Detect which cell encompasses the target text, then output its [X, Y] center coordinate. 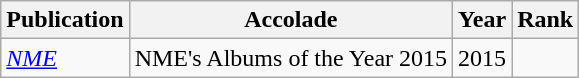
2015 [482, 58]
NME's Albums of the Year 2015 [290, 58]
Year [482, 20]
NME [65, 58]
Publication [65, 20]
Rank [546, 20]
Accolade [290, 20]
